From the cell containing the given text, extract its center point as [x, y] coordinate. 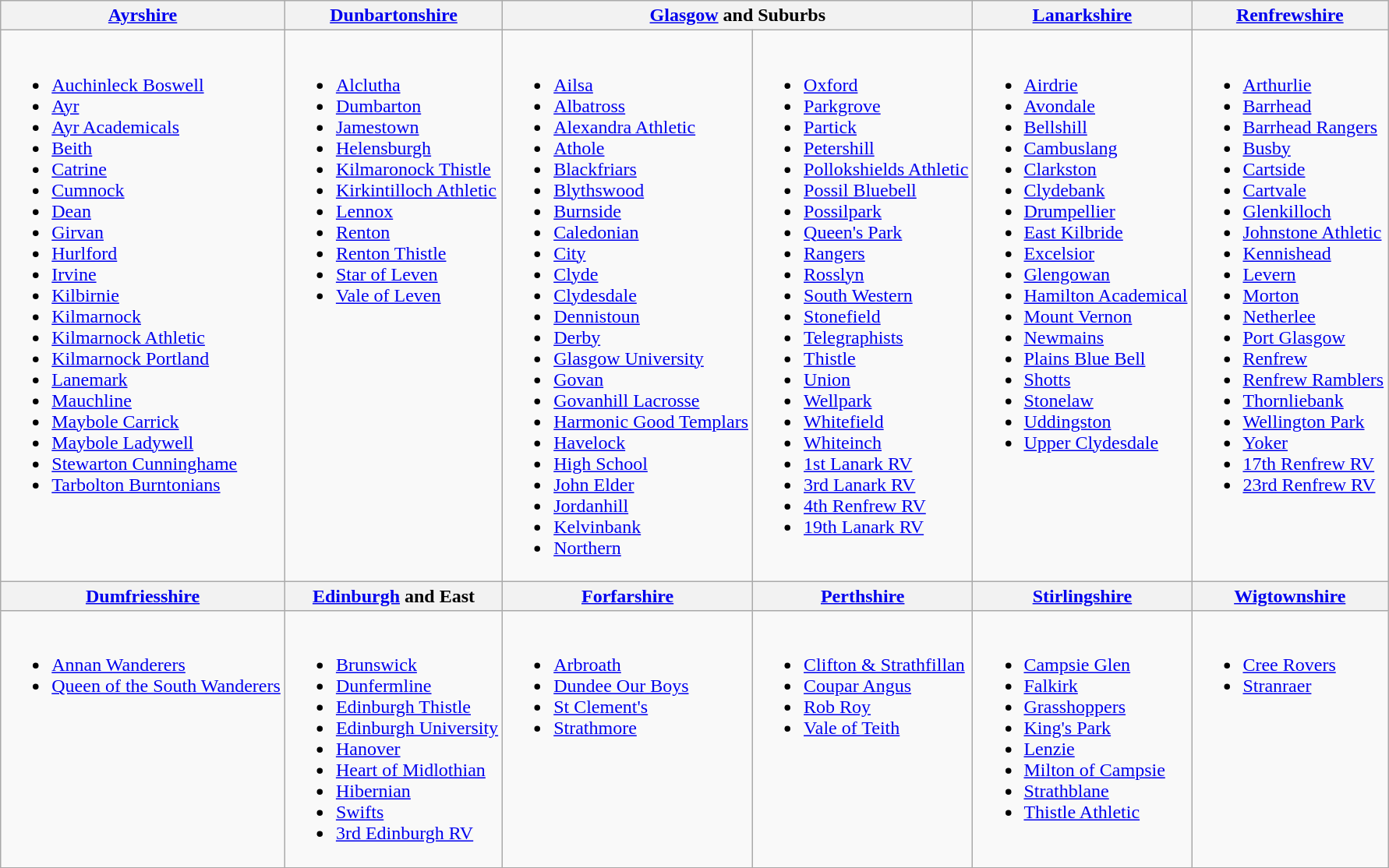
Clifton & StrathfillanCoupar AngusRob RoyVale of Teith [863, 739]
AlcluthaDumbartonJamestownHelensburghKilmaronock ThistleKirkintilloch AthleticLennoxRentonRenton ThistleStar of LevenVale of Leven [393, 305]
Annan WanderersQueen of the South Wanderers [143, 739]
Cree RoversStranraer [1290, 739]
Glasgow and Suburbs [737, 16]
Campsie GlenFalkirkGrasshoppersKing's ParkLenzieMilton of CampsieStrathblaneThistle Athletic [1082, 739]
Forfarshire [628, 596]
Dunbartonshire [393, 16]
Stirlingshire [1082, 596]
Dumfriesshire [143, 596]
Ayrshire [143, 16]
Renfrewshire [1290, 16]
Wigtownshire [1290, 596]
ArbroathDundee Our BoysSt Clement'sStrathmore [628, 739]
Edinburgh and East [393, 596]
Perthshire [863, 596]
Lanarkshire [1082, 16]
BrunswickDunfermlineEdinburgh ThistleEdinburgh UniversityHanoverHeart of MidlothianHibernianSwifts3rd Edinburgh RV [393, 739]
